Determine the (x, y) coordinate at the center of the cell enclosing the given text.  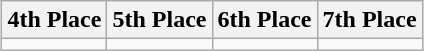
6th Place (264, 20)
5th Place (160, 20)
4th Place (54, 20)
7th Place (370, 20)
